Provide the (x, y) coordinate of the cell's center where the given text is located.  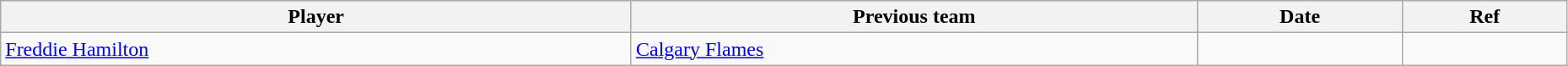
Calgary Flames (914, 49)
Ref (1484, 17)
Freddie Hamilton (316, 49)
Previous team (914, 17)
Date (1300, 17)
Player (316, 17)
